Provide the [X, Y] coordinate of the cell's center where the given text is located.  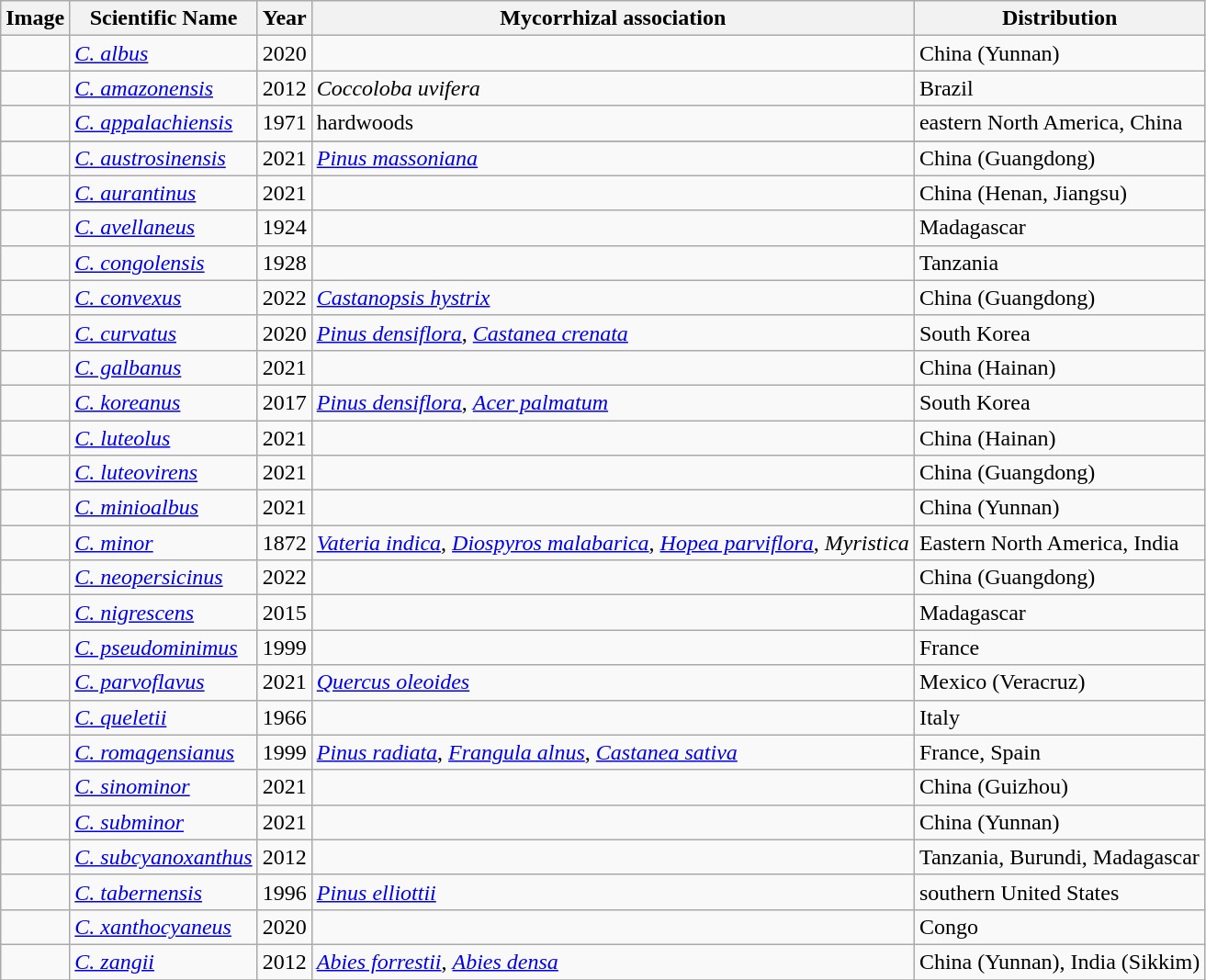
Distribution [1059, 18]
France [1059, 648]
C. parvoflavus [163, 682]
Mexico (Veracruz) [1059, 682]
C. minor [163, 543]
C. albus [163, 53]
Eastern North America, India [1059, 543]
southern United States [1059, 892]
Pinus elliottii [613, 892]
Scientific Name [163, 18]
1971 [285, 123]
C. aurantinus [163, 193]
Pinus massoniana [613, 158]
Abies forrestii, Abies densa [613, 962]
C. convexus [163, 298]
Image [35, 18]
C. xanthocyaneus [163, 927]
C. galbanus [163, 367]
1966 [285, 717]
C. curvatus [163, 332]
Tanzania [1059, 263]
C. nigrescens [163, 613]
Mycorrhizal association [613, 18]
1996 [285, 892]
C. subcyanoxanthus [163, 857]
Pinus radiata, Frangula alnus, Castanea sativa [613, 752]
Year [285, 18]
Italy [1059, 717]
China (Yunnan), India (Sikkim) [1059, 962]
C. luteolus [163, 438]
C. queletii [163, 717]
C. congolensis [163, 263]
1924 [285, 228]
China (Guizhou) [1059, 787]
1928 [285, 263]
France, Spain [1059, 752]
2015 [285, 613]
C. romagensianus [163, 752]
C. luteovirens [163, 473]
C. minioalbus [163, 508]
C. pseudominimus [163, 648]
1872 [285, 543]
Pinus densiflora, Castanea crenata [613, 332]
Quercus oleoides [613, 682]
Congo [1059, 927]
hardwoods [613, 123]
C. tabernensis [163, 892]
C. zangii [163, 962]
Brazil [1059, 88]
Vateria indica, Diospyros malabarica, Hopea parviflora, Myristica [613, 543]
C. avellaneus [163, 228]
C. koreanus [163, 402]
C. subminor [163, 822]
C. appalachiensis [163, 123]
China (Henan, Jiangsu) [1059, 193]
Castanopsis hystrix [613, 298]
C. sinominor [163, 787]
C. amazonensis [163, 88]
C. neopersicinus [163, 578]
eastern North America, China [1059, 123]
Coccoloba uvifera [613, 88]
Pinus densiflora, Acer palmatum [613, 402]
C. austrosinensis [163, 158]
2017 [285, 402]
Tanzania, Burundi, Madagascar [1059, 857]
